From the cell containing the given text, extract its center point as [X, Y] coordinate. 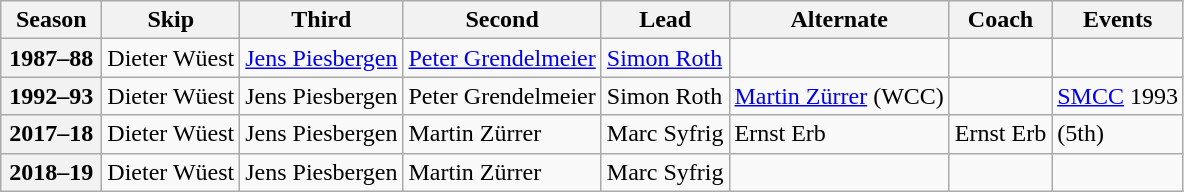
Third [322, 20]
Alternate [839, 20]
2017–18 [52, 134]
1987–88 [52, 58]
Lead [665, 20]
Skip [171, 20]
SMCC 1993 [1118, 96]
Second [502, 20]
1992–93 [52, 96]
2018–19 [52, 172]
Season [52, 20]
Coach [1000, 20]
(5th) [1118, 134]
Events [1118, 20]
Martin Zürrer (WCC) [839, 96]
